Return (x, y) of the center of cell containing provided text 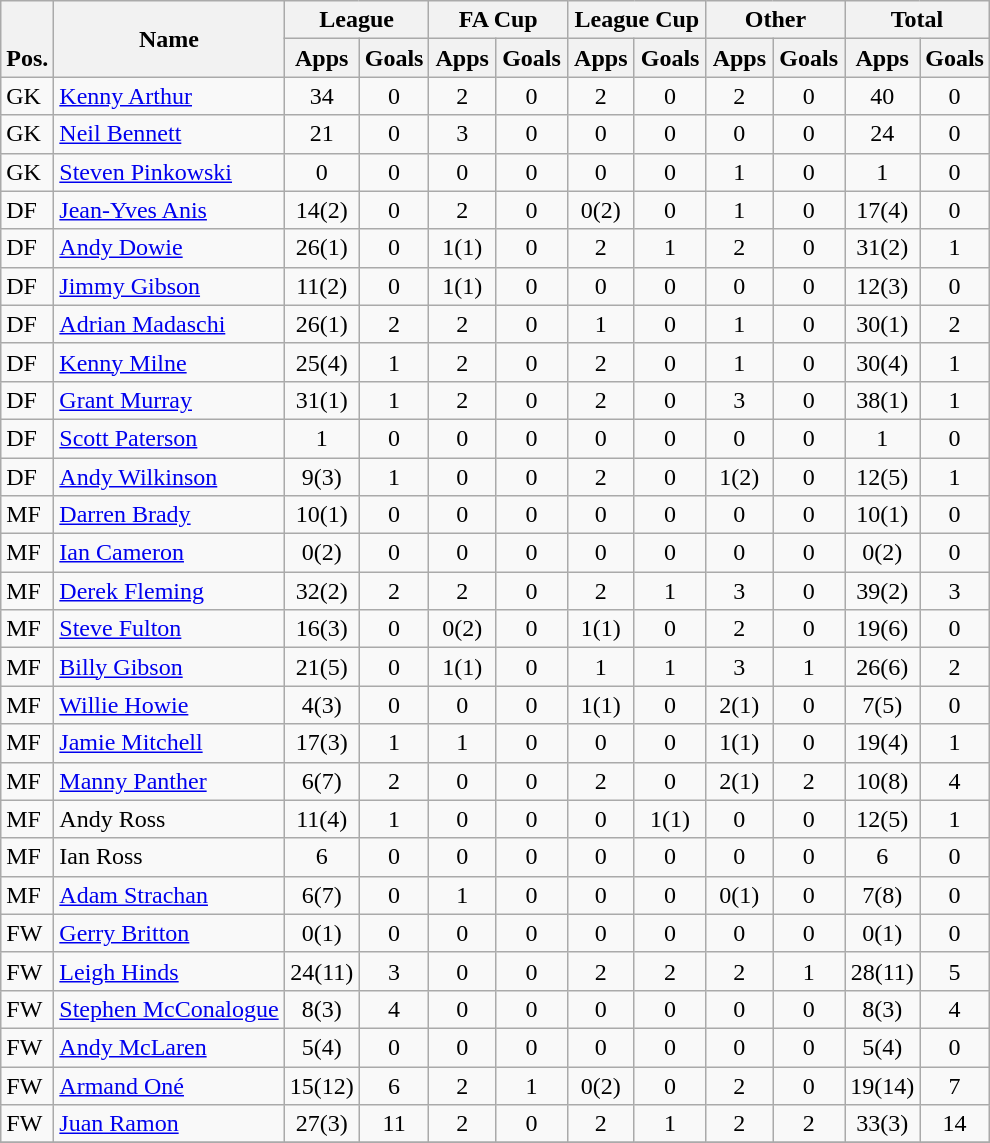
31(2) (882, 248)
Stephen McConalogue (169, 1009)
Neil Bennett (169, 134)
Ian Cameron (169, 553)
15(12) (322, 1085)
10(8) (882, 781)
Name (169, 39)
30(4) (882, 362)
34 (322, 96)
11(2) (322, 286)
28(11) (882, 971)
14 (955, 1124)
17(4) (882, 210)
38(1) (882, 400)
19(6) (882, 629)
Grant Murray (169, 400)
33(3) (882, 1124)
Total (918, 20)
Adam Strachan (169, 895)
Derek Fleming (169, 591)
League Cup (638, 20)
32(2) (322, 591)
19(4) (882, 743)
21 (322, 134)
11(4) (322, 819)
Kenny Milne (169, 362)
24 (882, 134)
7(8) (882, 895)
Willie Howie (169, 705)
24(11) (322, 971)
Kenny Arthur (169, 96)
Leigh Hinds (169, 971)
Armand Oné (169, 1085)
Darren Brady (169, 515)
14(2) (322, 210)
30(1) (882, 324)
7(5) (882, 705)
Other (776, 20)
Andy Dowie (169, 248)
Jean-Yves Anis (169, 210)
17(3) (322, 743)
1(2) (740, 477)
11 (394, 1124)
21(5) (322, 667)
Adrian Madaschi (169, 324)
Andy Wilkinson (169, 477)
Jamie Mitchell (169, 743)
40 (882, 96)
Scott Paterson (169, 438)
Jimmy Gibson (169, 286)
25(4) (322, 362)
Gerry Britton (169, 933)
31(1) (322, 400)
Manny Panther (169, 781)
Andy McLaren (169, 1047)
5 (955, 971)
19(14) (882, 1085)
Pos. (28, 39)
9(3) (322, 477)
Juan Ramon (169, 1124)
39(2) (882, 591)
Andy Ross (169, 819)
FA Cup (498, 20)
Ian Ross (169, 857)
Steve Fulton (169, 629)
26(6) (882, 667)
16(3) (322, 629)
12(3) (882, 286)
Steven Pinkowski (169, 172)
27(3) (322, 1124)
Billy Gibson (169, 667)
4(3) (322, 705)
7 (955, 1085)
League (356, 20)
